Determine the [x, y] coordinate at the center of the cell enclosing the given text.  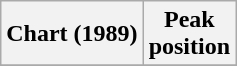
Peakposition [189, 34]
Chart (1989) [72, 34]
